For the text-containing cell, return its midpoint in [x, y] coordinate format. 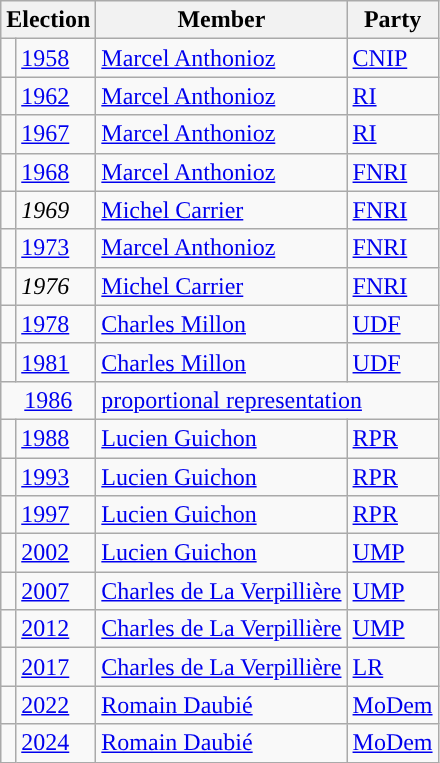
1967 [56, 134]
1986 [48, 400]
2012 [56, 629]
1958 [56, 58]
1997 [56, 515]
2017 [56, 667]
LR [392, 667]
1968 [56, 172]
Election [48, 20]
1993 [56, 477]
2007 [56, 591]
2022 [56, 705]
Party [392, 20]
proportional representation [267, 400]
1973 [56, 248]
1969 [56, 210]
1976 [56, 286]
1962 [56, 96]
1981 [56, 362]
2002 [56, 553]
CNIP [392, 58]
1978 [56, 324]
1988 [56, 438]
2024 [56, 743]
Member [222, 20]
